Output the (x, y) coordinate of the center of the cell containing the given text.  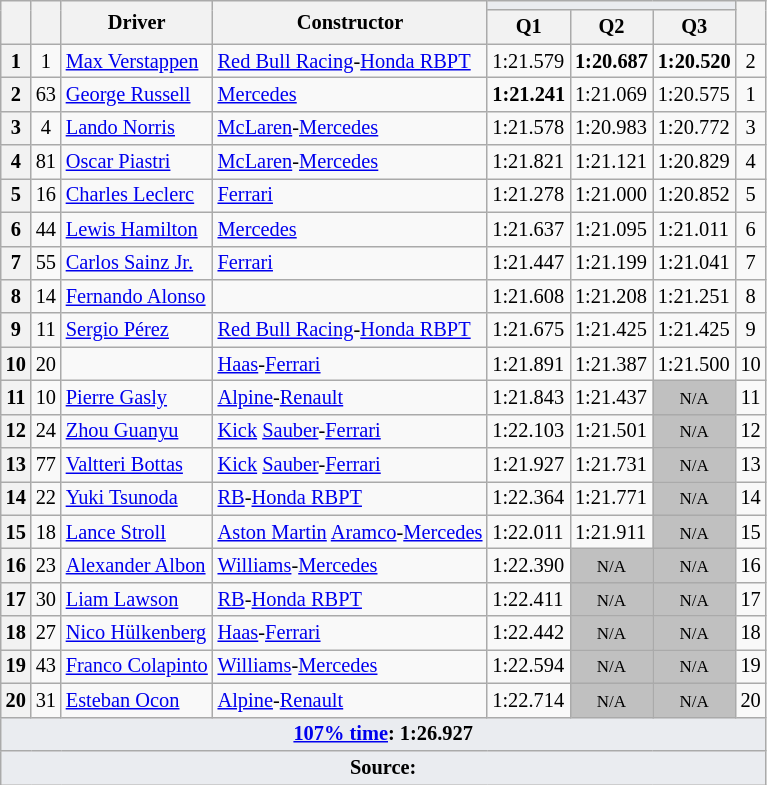
Q3 (694, 27)
1:22.103 (528, 431)
1:22.411 (528, 599)
1:21.199 (612, 263)
Sergio Pérez (137, 330)
Liam Lawson (137, 599)
81 (46, 162)
1:21.069 (612, 94)
1:21.095 (612, 229)
Source: (384, 767)
63 (46, 94)
27 (46, 633)
1:21.208 (612, 296)
43 (46, 666)
1:21.278 (528, 195)
Constructor (350, 22)
1:22.390 (528, 565)
1:21.241 (528, 94)
22 (46, 498)
1:21.447 (528, 263)
Driver (137, 22)
1:21.251 (694, 296)
1:20.852 (694, 195)
1:20.687 (612, 61)
1:20.575 (694, 94)
1:21.675 (528, 330)
1:21.387 (612, 364)
1:21.821 (528, 162)
1:22.364 (528, 498)
1:21.500 (694, 364)
1:21.000 (612, 195)
Yuki Tsunoda (137, 498)
Pierre Gasly (137, 397)
1:21.637 (528, 229)
1:21.731 (612, 465)
Valtteri Bottas (137, 465)
1:21.437 (612, 397)
30 (46, 599)
Charles Leclerc (137, 195)
Lewis Hamilton (137, 229)
1:20.772 (694, 128)
1:21.579 (528, 61)
107% time: 1:26.927 (384, 734)
Carlos Sainz Jr. (137, 263)
George Russell (137, 94)
Zhou Guanyu (137, 431)
24 (46, 431)
1:20.829 (694, 162)
1:21.927 (528, 465)
Alexander Albon (137, 565)
1:21.843 (528, 397)
Nico Hülkenberg (137, 633)
Franco Colapinto (137, 666)
1:21.771 (612, 498)
1:21.011 (694, 229)
1:22.442 (528, 633)
Q2 (612, 27)
Oscar Piastri (137, 162)
1:20.983 (612, 128)
55 (46, 263)
1:22.594 (528, 666)
1:21.891 (528, 364)
1:22.714 (528, 700)
Max Verstappen (137, 61)
23 (46, 565)
Q1 (528, 27)
Fernando Alonso (137, 296)
1:21.578 (528, 128)
1:21.501 (612, 431)
Lando Norris (137, 128)
31 (46, 700)
Lance Stroll (137, 532)
1:21.121 (612, 162)
Esteban Ocon (137, 700)
1:22.011 (528, 532)
Aston Martin Aramco-Mercedes (350, 532)
1:20.520 (694, 61)
1:21.608 (528, 296)
77 (46, 465)
1:21.911 (612, 532)
44 (46, 229)
1:21.041 (694, 263)
